Return the (x, y) coordinate for the center point of the cell that contains the specified text.  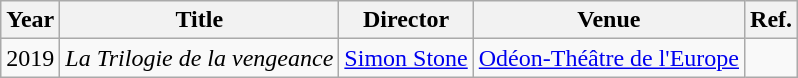
Simon Stone (406, 58)
La Trilogie de la vengeance (200, 58)
Title (200, 20)
Venue (608, 20)
Director (406, 20)
Ref. (772, 20)
Odéon-Théâtre de l'Europe (608, 58)
Year (30, 20)
2019 (30, 58)
